Output the (X, Y) coordinate of the center of the cell containing the given text.  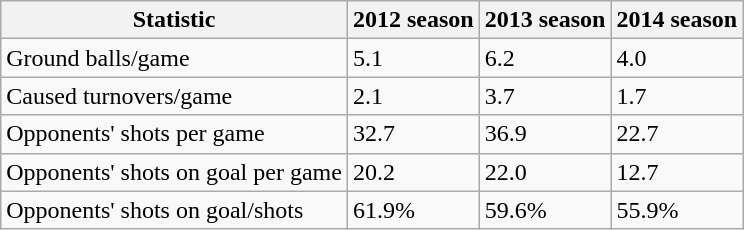
4.0 (677, 58)
6.2 (545, 58)
Statistic (174, 20)
Opponents' shots on goal/shots (174, 210)
2012 season (413, 20)
20.2 (413, 172)
Caused turnovers/game (174, 96)
32.7 (413, 134)
3.7 (545, 96)
Opponents' shots per game (174, 134)
22.7 (677, 134)
55.9% (677, 210)
36.9 (545, 134)
5.1 (413, 58)
2014 season (677, 20)
2013 season (545, 20)
Ground balls/game (174, 58)
12.7 (677, 172)
1.7 (677, 96)
61.9% (413, 210)
59.6% (545, 210)
2.1 (413, 96)
22.0 (545, 172)
Opponents' shots on goal per game (174, 172)
